Pinpoint the cell where the given text exists, returning its [x, y] midpoint coordinate. 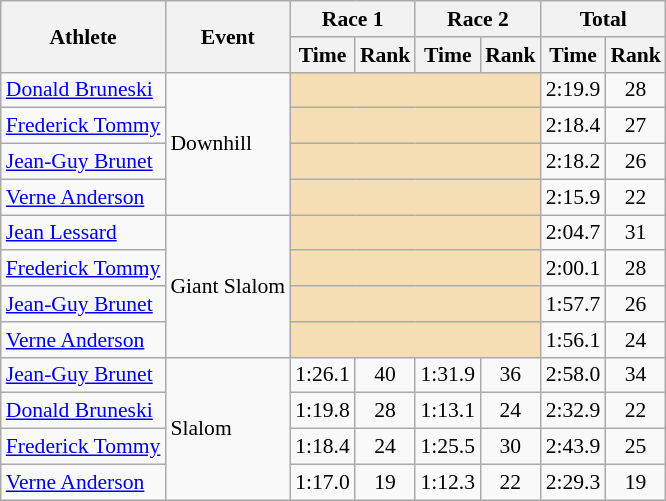
34 [636, 375]
Athlete [84, 36]
2:04.7 [574, 233]
Jean Lessard [84, 233]
1:18.4 [322, 447]
36 [510, 375]
1:57.7 [574, 304]
2:18.2 [574, 162]
Downhill [228, 143]
1:26.1 [322, 375]
1:13.1 [448, 411]
2:15.9 [574, 197]
2:32.9 [574, 411]
1:17.0 [322, 482]
27 [636, 126]
30 [510, 447]
2:00.1 [574, 269]
1:56.1 [574, 340]
Total [604, 19]
1:25.5 [448, 447]
1:12.3 [448, 482]
2:29.3 [574, 482]
31 [636, 233]
Slalom [228, 428]
2:58.0 [574, 375]
1:19.8 [322, 411]
40 [386, 375]
1:31.9 [448, 375]
25 [636, 447]
2:43.9 [574, 447]
2:18.4 [574, 126]
Race 1 [352, 19]
2:19.9 [574, 90]
Event [228, 36]
Giant Slalom [228, 286]
Race 2 [478, 19]
